Capture the cell that displays the provided text and extract its (X, Y) central coordinate. 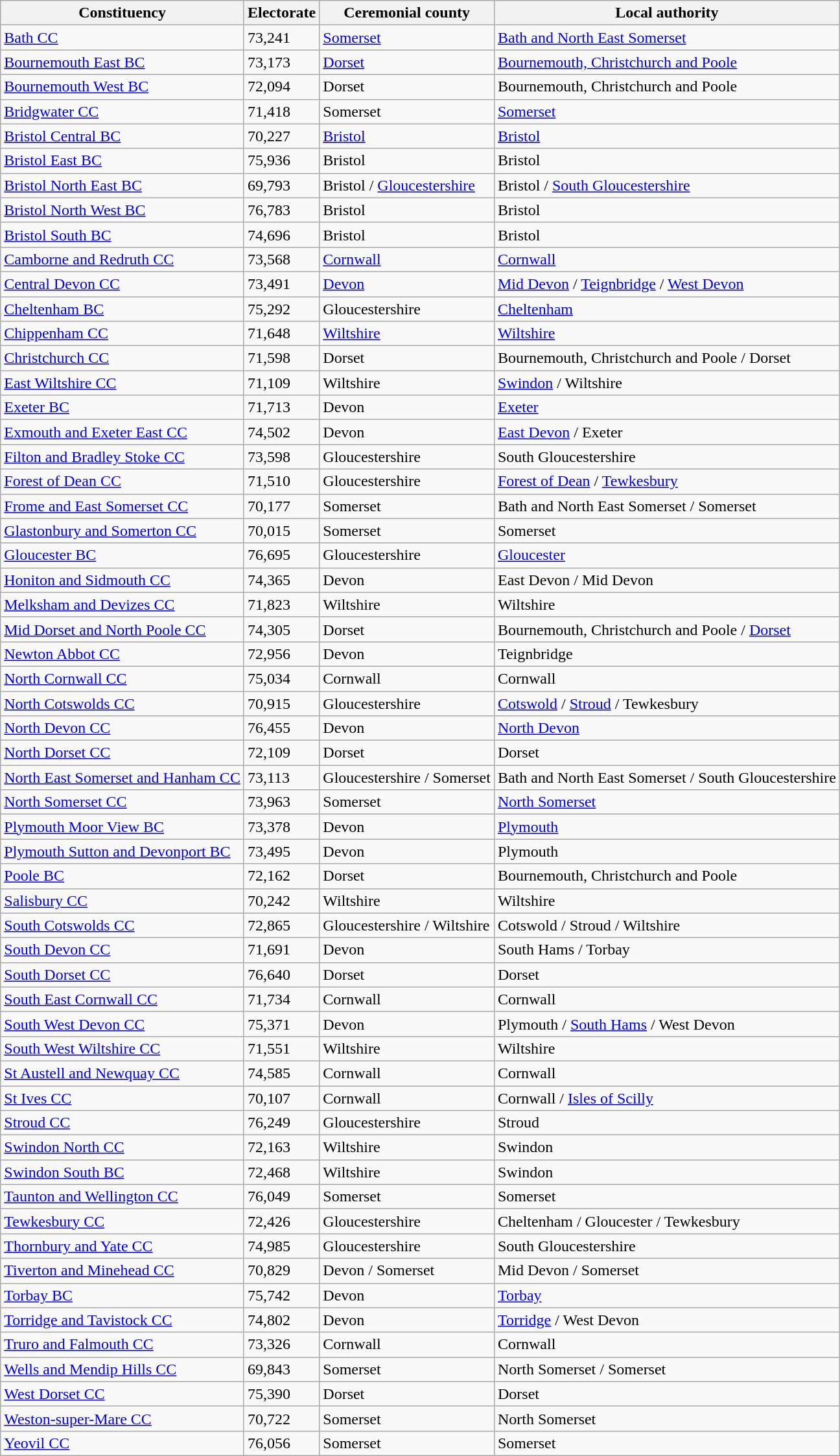
74,696 (281, 235)
West Dorset CC (122, 1394)
71,734 (281, 999)
Plymouth Sutton and Devonport BC (122, 851)
71,418 (281, 111)
North Somerset / Somerset (666, 1369)
74,802 (281, 1320)
76,455 (281, 728)
71,510 (281, 481)
Yeovil CC (122, 1443)
70,242 (281, 901)
Local authority (666, 13)
East Devon / Mid Devon (666, 580)
South Hams / Torbay (666, 950)
Truro and Falmouth CC (122, 1345)
Gloucestershire / Somerset (407, 778)
South East Cornwall CC (122, 999)
Cotswold / Stroud / Wiltshire (666, 925)
Swindon / Wiltshire (666, 383)
73,495 (281, 851)
71,551 (281, 1048)
Gloucestershire / Wiltshire (407, 925)
76,783 (281, 210)
Bristol North East BC (122, 185)
74,585 (281, 1073)
Bath CC (122, 38)
70,829 (281, 1271)
73,113 (281, 778)
71,648 (281, 334)
72,468 (281, 1172)
Bristol South BC (122, 235)
St Austell and Newquay CC (122, 1073)
73,326 (281, 1345)
Mid Devon / Teignbridge / West Devon (666, 284)
72,426 (281, 1221)
Frome and East Somerset CC (122, 506)
76,049 (281, 1197)
70,915 (281, 703)
76,056 (281, 1443)
Bristol / South Gloucestershire (666, 185)
72,094 (281, 87)
Swindon South BC (122, 1172)
Swindon North CC (122, 1148)
Cheltenham (666, 309)
Exeter BC (122, 408)
Plymouth Moor View BC (122, 827)
Cotswold / Stroud / Tewkesbury (666, 703)
75,371 (281, 1024)
71,598 (281, 358)
Bristol / Gloucestershire (407, 185)
Poole BC (122, 876)
75,742 (281, 1295)
Melksham and Devizes CC (122, 605)
70,107 (281, 1098)
Electorate (281, 13)
North Dorset CC (122, 753)
Camborne and Redruth CC (122, 259)
Wells and Mendip Hills CC (122, 1369)
Cheltenham BC (122, 309)
Newton Abbot CC (122, 654)
Filton and Bradley Stoke CC (122, 457)
74,985 (281, 1246)
75,034 (281, 678)
72,956 (281, 654)
71,691 (281, 950)
Forest of Dean / Tewkesbury (666, 481)
71,823 (281, 605)
East Devon / Exeter (666, 432)
70,015 (281, 531)
72,163 (281, 1148)
Bristol East BC (122, 161)
76,695 (281, 555)
Constituency (122, 13)
Salisbury CC (122, 901)
70,722 (281, 1418)
76,249 (281, 1123)
North Devon (666, 728)
Torbay BC (122, 1295)
Stroud CC (122, 1123)
Gloucester (666, 555)
South West Wiltshire CC (122, 1048)
East Wiltshire CC (122, 383)
Plymouth / South Hams / West Devon (666, 1024)
Christchurch CC (122, 358)
72,162 (281, 876)
73,568 (281, 259)
Cheltenham / Gloucester / Tewkesbury (666, 1221)
Gloucester BC (122, 555)
Bournemouth East BC (122, 62)
Chippenham CC (122, 334)
North Somerset CC (122, 802)
Teignbridge (666, 654)
Thornbury and Yate CC (122, 1246)
North Devon CC (122, 728)
74,305 (281, 629)
Bath and North East Somerset / Somerset (666, 506)
Bath and North East Somerset (666, 38)
76,640 (281, 975)
Bournemouth West BC (122, 87)
St Ives CC (122, 1098)
72,109 (281, 753)
Glastonbury and Somerton CC (122, 531)
75,936 (281, 161)
Bristol North West BC (122, 210)
Cornwall / Isles of Scilly (666, 1098)
Central Devon CC (122, 284)
73,598 (281, 457)
Mid Devon / Somerset (666, 1271)
Ceremonial county (407, 13)
73,378 (281, 827)
South Devon CC (122, 950)
South Dorset CC (122, 975)
Exeter (666, 408)
North Cotswolds CC (122, 703)
Stroud (666, 1123)
75,390 (281, 1394)
70,227 (281, 136)
North East Somerset and Hanham CC (122, 778)
74,502 (281, 432)
Bristol Central BC (122, 136)
North Cornwall CC (122, 678)
72,865 (281, 925)
Torridge and Tavistock CC (122, 1320)
Tiverton and Minehead CC (122, 1271)
Mid Dorset and North Poole CC (122, 629)
71,109 (281, 383)
Taunton and Wellington CC (122, 1197)
75,292 (281, 309)
71,713 (281, 408)
Bridgwater CC (122, 111)
Torbay (666, 1295)
Weston-super-Mare CC (122, 1418)
74,365 (281, 580)
Torridge / West Devon (666, 1320)
Honiton and Sidmouth CC (122, 580)
Exmouth and Exeter East CC (122, 432)
Tewkesbury CC (122, 1221)
73,491 (281, 284)
73,963 (281, 802)
73,173 (281, 62)
Bath and North East Somerset / South Gloucestershire (666, 778)
Devon / Somerset (407, 1271)
70,177 (281, 506)
69,793 (281, 185)
South Cotswolds CC (122, 925)
Forest of Dean CC (122, 481)
69,843 (281, 1369)
South West Devon CC (122, 1024)
73,241 (281, 38)
